Search for the cell housing the specified text and yield its (x, y) center coordinate. 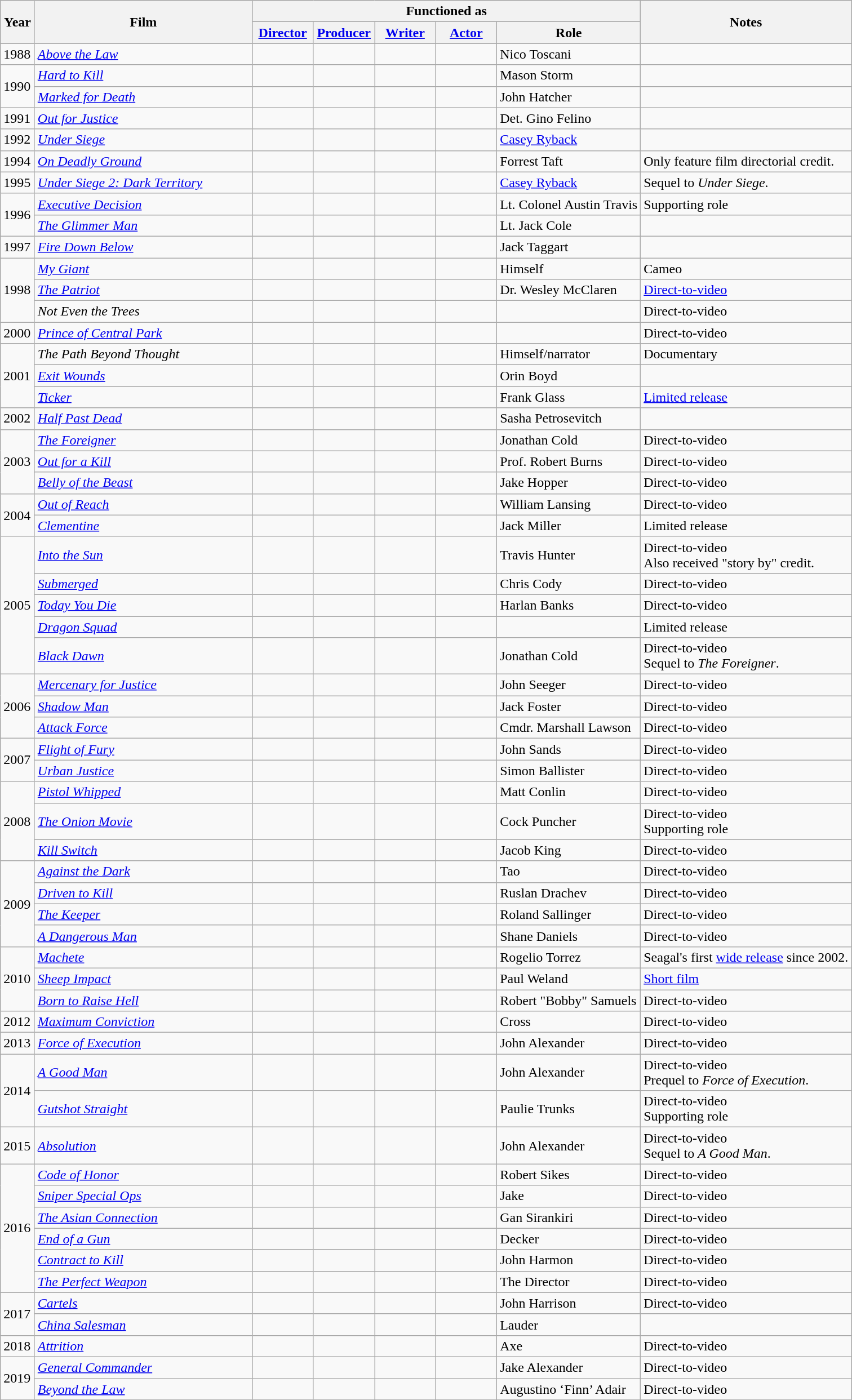
The Foreigner (143, 440)
Prof. Robert Burns (569, 461)
Flight of Fury (143, 749)
A Dangerous Man (143, 936)
Mercenary for Justice (143, 685)
Notes (746, 22)
Cartels (143, 1303)
Only feature film directorial credit. (746, 161)
Sasha Petrosevitch (569, 419)
The Perfect Weapon (143, 1282)
Robert "Bobby" Samuels (569, 1000)
Marked for Death (143, 97)
Today You Die (143, 605)
Short film (746, 979)
2004 (18, 515)
Decker (569, 1239)
Beyond the Law (143, 1389)
Cameo (746, 269)
1994 (18, 161)
2016 (18, 1228)
Matt Conlin (569, 792)
Gutshot Straight (143, 1109)
1997 (18, 247)
Machete (143, 957)
2006 (18, 706)
Gan Sirankiri (569, 1217)
Jacob King (569, 850)
Cock Puncher (569, 821)
Ticker (143, 397)
Paul Weland (569, 979)
Seagal's first wide release since 2002. (746, 957)
Sequel to Under Siege. (746, 183)
Driven to Kill (143, 893)
Out for a Kill (143, 461)
2013 (18, 1043)
John Sands (569, 749)
2009 (18, 904)
Simon Ballister (569, 771)
Robert Sikes (569, 1175)
Absolution (143, 1146)
Kill Switch (143, 850)
The Glimmer Man (143, 225)
The Path Beyond Thought (143, 354)
Writer (405, 33)
Year (18, 22)
Executive Decision (143, 204)
Producer (344, 33)
Code of Honor (143, 1175)
Ruslan Drachev (569, 893)
2002 (18, 419)
Attrition (143, 1346)
Contract to Kill (143, 1260)
Chris Cody (569, 584)
2003 (18, 461)
The Asian Connection (143, 1217)
Out for Justice (143, 118)
Direct-to-videoPrequel to Force of Execution. (746, 1073)
2017 (18, 1314)
China Salesman (143, 1325)
1996 (18, 215)
Fire Down Below (143, 247)
Direct-to-videoSequel to A Good Man. (746, 1146)
Lt. Jack Cole (569, 225)
Belly of the Beast (143, 483)
2015 (18, 1146)
2000 (18, 333)
Paulie Trunks (569, 1109)
Actor (467, 33)
Supporting role (746, 204)
End of a Gun (143, 1239)
Hard to Kill (143, 75)
Rogelio Torrez (569, 957)
Sniper Special Ops (143, 1196)
Clementine (143, 526)
The Director (569, 1282)
Into the Sun (143, 554)
John Seeger (569, 685)
The Patriot (143, 290)
Cross (569, 1022)
John Harmon (569, 1260)
Jack Taggart (569, 247)
2019 (18, 1378)
1988 (18, 54)
Dr. Wesley McClaren (569, 290)
Jake Hopper (569, 483)
Dragon Squad (143, 627)
The Keeper (143, 914)
Black Dawn (143, 656)
2007 (18, 760)
Himself/narrator (569, 354)
Lt. Colonel Austin Travis (569, 204)
Roland Sallinger (569, 914)
1991 (18, 118)
Harlan Banks (569, 605)
Tao (569, 872)
Direct-to-videoSequel to The Foreigner. (746, 656)
A Good Man (143, 1073)
Under Siege (143, 140)
2001 (18, 376)
Pistol Whipped (143, 792)
1990 (18, 86)
Lauder (569, 1325)
John Harrison (569, 1303)
Jack Foster (569, 706)
William Lansing (569, 504)
General Commander (143, 1367)
Mason Storm (569, 75)
2005 (18, 605)
Not Even the Trees (143, 312)
Urban Justice (143, 771)
Travis Hunter (569, 554)
Role (569, 33)
The Onion Movie (143, 821)
2008 (18, 821)
Above the Law (143, 54)
Against the Dark (143, 872)
Documentary (746, 354)
Det. Gino Felino (569, 118)
2018 (18, 1346)
1998 (18, 290)
Direct-to-videoAlso received "story by" credit. (746, 554)
1995 (18, 183)
Jake Alexander (569, 1367)
Sheep Impact (143, 979)
Director (283, 33)
Nico Toscani (569, 54)
Force of Execution (143, 1043)
Film (143, 22)
Half Past Dead (143, 419)
2014 (18, 1091)
On Deadly Ground (143, 161)
Under Siege 2: Dark Territory (143, 183)
Submerged (143, 584)
1992 (18, 140)
My Giant (143, 269)
Attack Force (143, 728)
Forrest Taft (569, 161)
Shane Daniels (569, 936)
Functioned as (446, 11)
Jake (569, 1196)
2010 (18, 979)
John Hatcher (569, 97)
Maximum Conviction (143, 1022)
Out of Reach (143, 504)
Frank Glass (569, 397)
Orin Boyd (569, 376)
Exit Wounds (143, 376)
Prince of Central Park (143, 333)
Himself (569, 269)
Shadow Man (143, 706)
Axe (569, 1346)
2012 (18, 1022)
Cmdr. Marshall Lawson (569, 728)
Born to Raise Hell (143, 1000)
Augustino ‘Finn’ Adair (569, 1389)
Jack Miller (569, 526)
